From the cell containing the given text, extract its center point as (X, Y) coordinate. 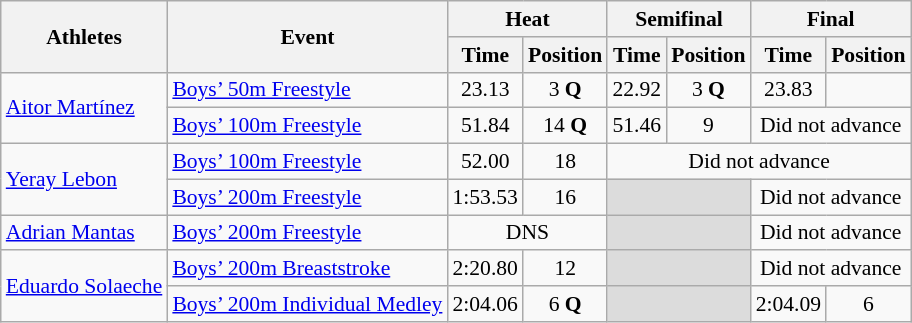
2:04.09 (788, 304)
1:53.53 (484, 197)
Heat (527, 19)
23.83 (788, 90)
51.84 (484, 126)
Event (307, 36)
6 Q (565, 304)
9 (708, 126)
51.46 (636, 126)
52.00 (484, 162)
6 (868, 304)
Boys’ 50m Freestyle (307, 90)
Boys’ 200m Breaststroke (307, 269)
12 (565, 269)
Final (831, 19)
14 Q (565, 126)
2:20.80 (484, 269)
Eduardo Solaeche (84, 286)
Semifinal (678, 19)
Aitor Martínez (84, 108)
Yeray Lebon (84, 180)
Adrian Mantas (84, 233)
16 (565, 197)
Boys’ 200m Individual Medley (307, 304)
2:04.06 (484, 304)
18 (565, 162)
22.92 (636, 90)
DNS (527, 233)
Athletes (84, 36)
23.13 (484, 90)
